Search for the cell housing the specified text and yield its [x, y] center coordinate. 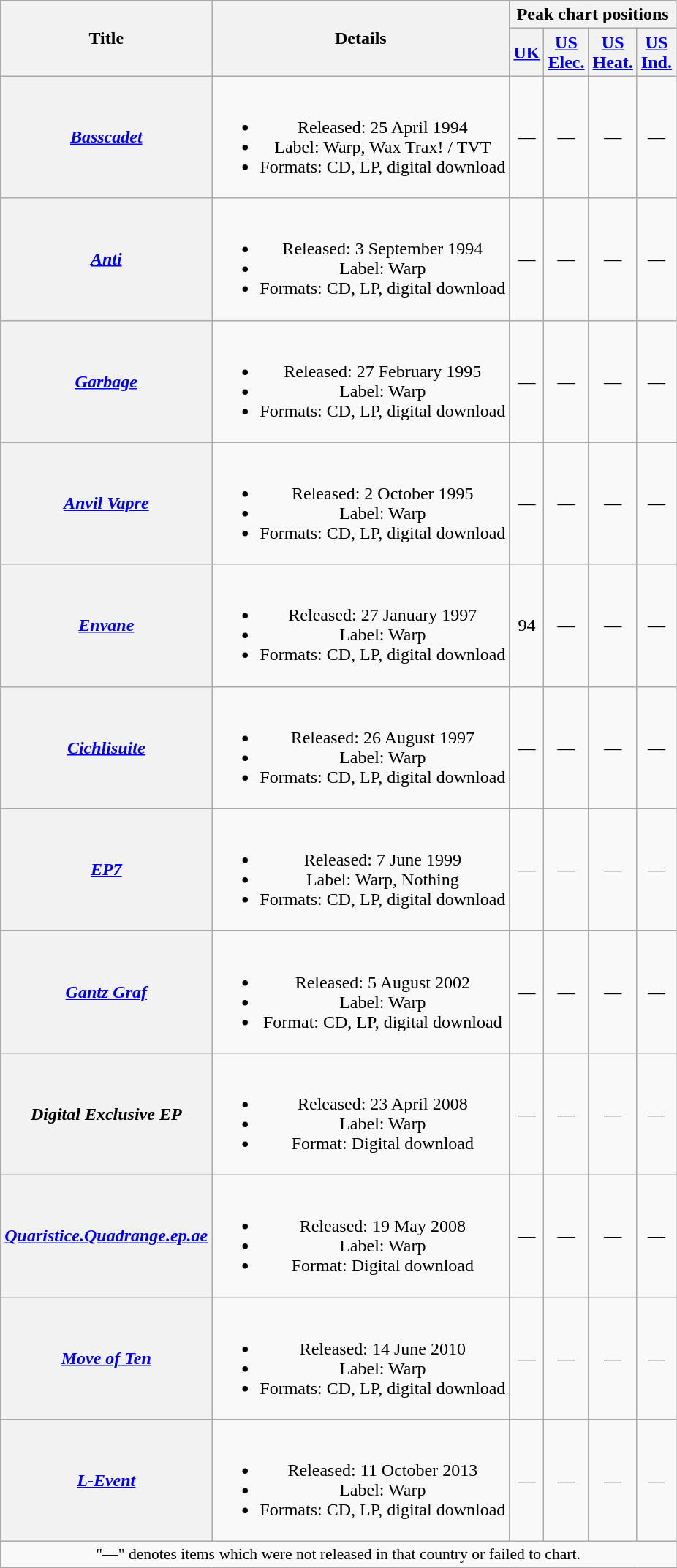
US Ind. [657, 53]
Garbage [107, 382]
94 [526, 626]
Released: 5 August 2002Label: WarpFormat: CD, LP, digital download [361, 991]
Quaristice.Quadrange.ep.ae [107, 1235]
Details [361, 38]
Released: 27 January 1997Label: WarpFormats: CD, LP, digital download [361, 626]
Released: 3 September 1994Label: WarpFormats: CD, LP, digital download [361, 259]
Released: 25 April 1994Label: Warp, Wax Trax! / TVTFormats: CD, LP, digital download [361, 137]
Gantz Graf [107, 991]
Released: 27 February 1995Label: WarpFormats: CD, LP, digital download [361, 382]
Released: 14 June 2010Label: WarpFormats: CD, LP, digital download [361, 1358]
US Elec. [566, 53]
EP7 [107, 870]
Released: 23 April 2008Label: WarpFormat: Digital download [361, 1114]
Cichlisuite [107, 747]
Move of Ten [107, 1358]
Released: 26 August 1997Label: WarpFormats: CD, LP, digital download [361, 747]
L-Event [107, 1481]
"—" denotes items which were not released in that country or failed to chart. [338, 1555]
US Heat. [613, 53]
Anvil Vapre [107, 503]
Released: 19 May 2008Label: WarpFormat: Digital download [361, 1235]
Basscadet [107, 137]
UK [526, 53]
Anti [107, 259]
Title [107, 38]
Peak chart positions [593, 15]
Released: 11 October 2013Label: WarpFormats: CD, LP, digital download [361, 1481]
Digital Exclusive EP [107, 1114]
Released: 2 October 1995Label: WarpFormats: CD, LP, digital download [361, 503]
Envane [107, 626]
Released: 7 June 1999Label: Warp, NothingFormats: CD, LP, digital download [361, 870]
